Output the [X, Y] coordinate of the center of the cell containing the given text.  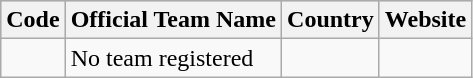
Website [425, 20]
Country [331, 20]
No team registered [173, 58]
Official Team Name [173, 20]
Code [33, 20]
